Pinpoint the cell where the given text exists, returning its (x, y) midpoint coordinate. 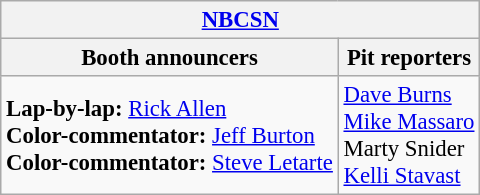
NBCSN (240, 20)
Lap-by-lap: Rick AllenColor-commentator: Jeff BurtonColor-commentator: Steve Letarte (170, 136)
Booth announcers (170, 58)
Pit reporters (409, 58)
Dave BurnsMike MassaroMarty SniderKelli Stavast (409, 136)
